Find where the given text appears and provide that cell's center as [x, y] coordinate. 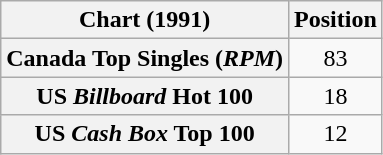
US Billboard Hot 100 [145, 96]
Position [336, 20]
Chart (1991) [145, 20]
12 [336, 134]
US Cash Box Top 100 [145, 134]
18 [336, 96]
Canada Top Singles (RPM) [145, 58]
83 [336, 58]
